Detect which cell encompasses the target text, then output its [x, y] center coordinate. 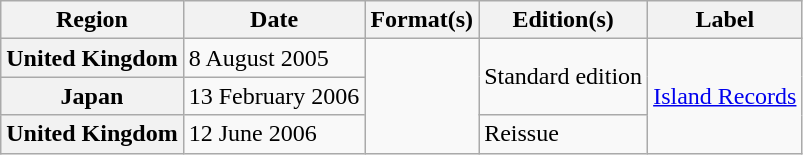
Island Records [725, 96]
Format(s) [422, 20]
Japan [92, 96]
Date [274, 20]
Label [725, 20]
Edition(s) [564, 20]
13 February 2006 [274, 96]
Region [92, 20]
12 June 2006 [274, 134]
Standard edition [564, 77]
8 August 2005 [274, 58]
Reissue [564, 134]
